Extract the (x, y) coordinate from the center of the cell holding the provided text.  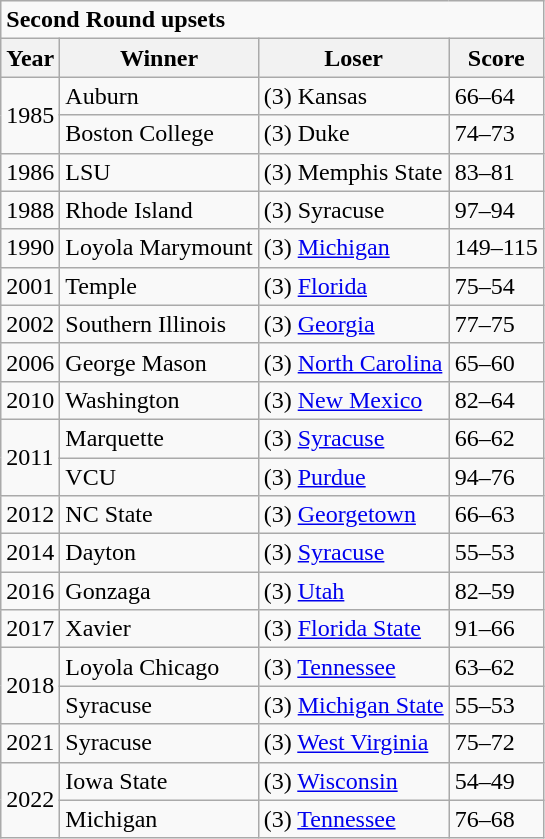
82–59 (496, 591)
2017 (30, 629)
65–60 (496, 362)
Loyola Chicago (159, 667)
LSU (159, 172)
97–94 (496, 210)
Dayton (159, 553)
76–68 (496, 819)
91–66 (496, 629)
(3) Wisconsin (354, 781)
2016 (30, 591)
Washington (159, 400)
2022 (30, 800)
Year (30, 58)
2010 (30, 400)
66–63 (496, 515)
Marquette (159, 438)
Winner (159, 58)
Rhode Island (159, 210)
(3) Purdue (354, 477)
94–76 (496, 477)
2018 (30, 686)
2012 (30, 515)
1990 (30, 248)
(3) Georgetown (354, 515)
2001 (30, 286)
Auburn (159, 96)
66–62 (496, 438)
2014 (30, 553)
2021 (30, 743)
83–81 (496, 172)
Iowa State (159, 781)
Southern Illinois (159, 324)
Michigan (159, 819)
Xavier (159, 629)
1988 (30, 210)
(3) Kansas (354, 96)
75–54 (496, 286)
2006 (30, 362)
(3) North Carolina (354, 362)
77–75 (496, 324)
(3) Florida (354, 286)
(3) Michigan (354, 248)
Second Round upsets (272, 20)
VCU (159, 477)
(3) Florida State (354, 629)
63–62 (496, 667)
2011 (30, 457)
74–73 (496, 134)
Loser (354, 58)
NC State (159, 515)
Score (496, 58)
(3) Georgia (354, 324)
54–49 (496, 781)
1985 (30, 115)
75–72 (496, 743)
149–115 (496, 248)
Gonzaga (159, 591)
(3) Duke (354, 134)
1986 (30, 172)
Temple (159, 286)
82–64 (496, 400)
Boston College (159, 134)
(3) New Mexico (354, 400)
(3) West Virginia (354, 743)
(3) Michigan State (354, 705)
2002 (30, 324)
George Mason (159, 362)
Loyola Marymount (159, 248)
(3) Utah (354, 591)
(3) Memphis State (354, 172)
66–64 (496, 96)
